Determine the (x, y) coordinate at the center of the cell enclosing the given text.  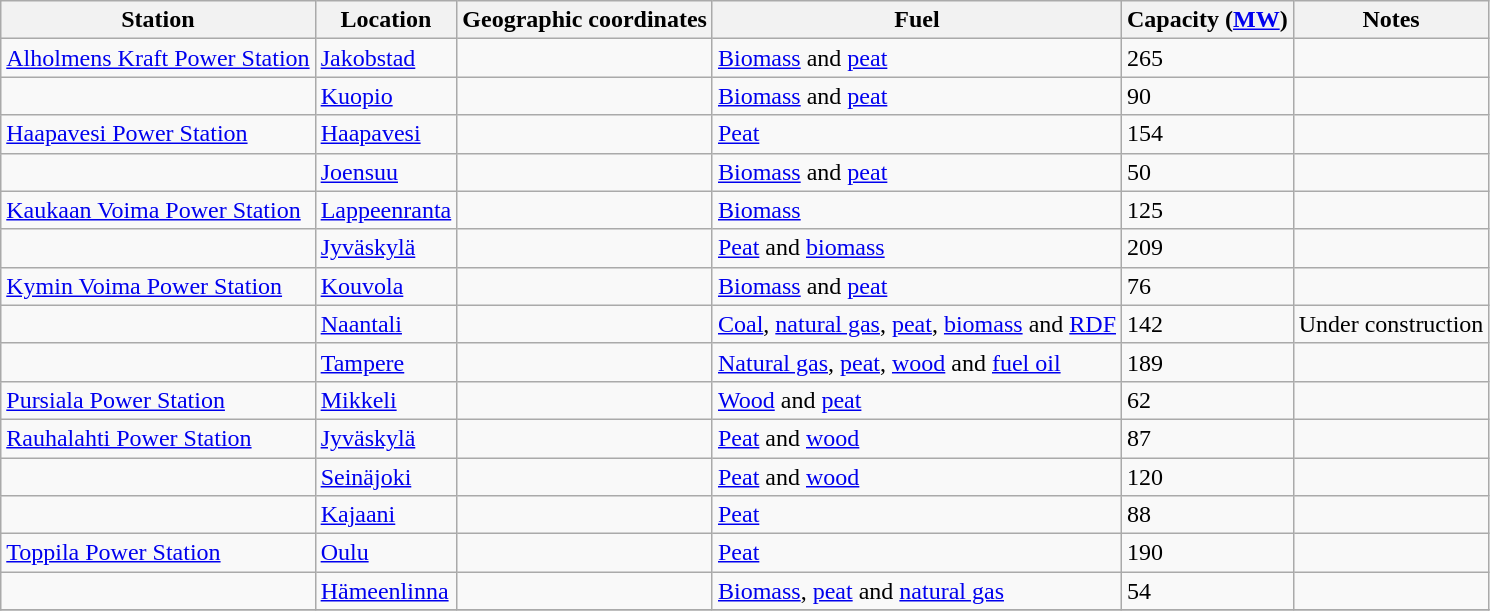
120 (1208, 477)
76 (1208, 286)
Biomass, peat and natural gas (916, 591)
Tampere (386, 362)
154 (1208, 134)
Wood and peat (916, 400)
Kajaani (386, 515)
87 (1208, 438)
Haapavesi Power Station (158, 134)
189 (1208, 362)
54 (1208, 591)
Mikkeli (386, 400)
Lappeenranta (386, 210)
190 (1208, 553)
209 (1208, 248)
Location (386, 20)
90 (1208, 96)
Jakobstad (386, 58)
Biomass (916, 210)
142 (1208, 324)
Capacity (MW) (1208, 20)
Kaukaan Voima Power Station (158, 210)
Notes (1391, 20)
Under construction (1391, 324)
Joensuu (386, 172)
Oulu (386, 553)
265 (1208, 58)
Naantali (386, 324)
Rauhalahti Power Station (158, 438)
Kymin Voima Power Station (158, 286)
88 (1208, 515)
Hämeenlinna (386, 591)
Station (158, 20)
Natural gas, peat, wood and fuel oil (916, 362)
50 (1208, 172)
62 (1208, 400)
Kuopio (386, 96)
Pursiala Power Station (158, 400)
Seinäjoki (386, 477)
Peat and biomass (916, 248)
Toppila Power Station (158, 553)
Alholmens Kraft Power Station (158, 58)
Haapavesi (386, 134)
Coal, natural gas, peat, biomass and RDF (916, 324)
Geographic coordinates (585, 20)
Kouvola (386, 286)
Fuel (916, 20)
125 (1208, 210)
